From the cell containing the given text, extract its center point as [x, y] coordinate. 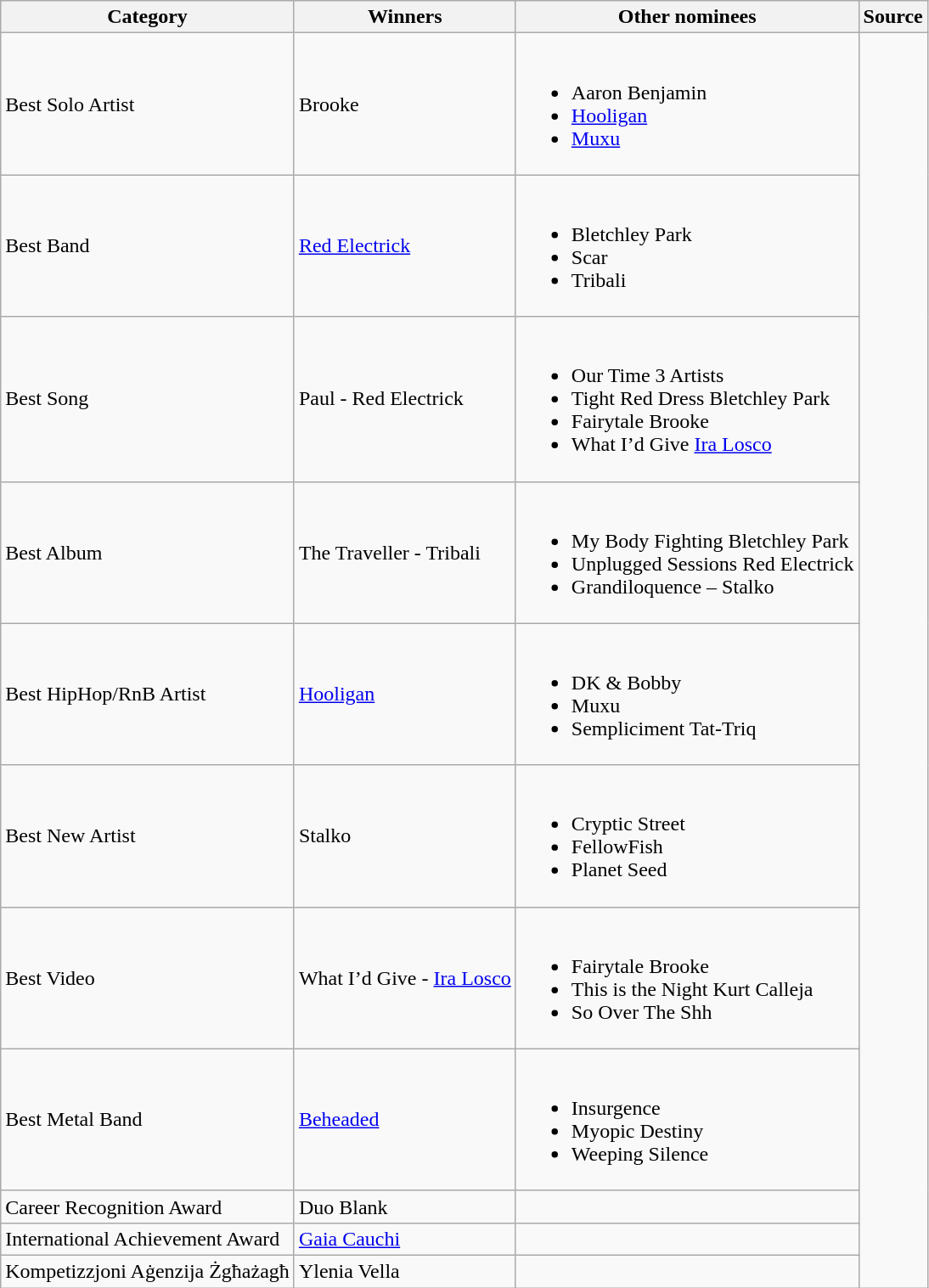
Best Album [148, 552]
Paul - Red Electrick [404, 399]
Our Time 3 ArtistsTight Red Dress Bletchley ParkFairytale BrookeWhat I’d Give Ira Losco [687, 399]
Best Metal Band [148, 1119]
Ylenia Vella [404, 1271]
Best Band [148, 246]
Fairytale BrookeThis is the Night Kurt CallejaSo Over The Shh [687, 978]
Best New Artist [148, 835]
The Traveller - Tribali [404, 552]
Hooligan [404, 695]
Brooke [404, 104]
Best HipHop/RnB Artist [148, 695]
Cryptic StreetFellowFishPlanet Seed [687, 835]
What I’d Give - Ira Losco [404, 978]
Best Video [148, 978]
Winners [404, 17]
Best Solo Artist [148, 104]
Other nominees [687, 17]
Best Song [148, 399]
Source [893, 17]
Duo Blank [404, 1206]
Career Recognition Award [148, 1206]
Gaia Cauchi [404, 1239]
InsurgenceMyopic DestinyWeeping Silence [687, 1119]
My Body Fighting Bletchley ParkUnplugged Sessions Red ElectrickGrandiloquence – Stalko [687, 552]
Aaron BenjaminHooliganMuxu [687, 104]
Stalko [404, 835]
Red Electrick [404, 246]
Category [148, 17]
Beheaded [404, 1119]
International Achievement Award [148, 1239]
Kompetizzjoni Aġenzija Żgħażagħ [148, 1271]
Bletchley ParkScarTribali [687, 246]
DK & BobbyMuxuSempliciment Tat-Triq [687, 695]
